From the cell containing the given text, extract its center point as [x, y] coordinate. 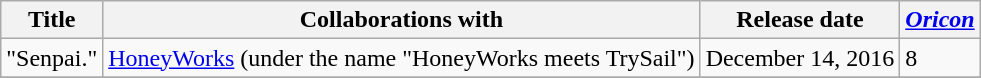
December 14, 2016 [800, 58]
"Senpai." [52, 58]
HoneyWorks (under the name "HoneyWorks meets TrySail") [402, 58]
Oricon [940, 20]
Release date [800, 20]
8 [940, 58]
Collaborations with [402, 20]
Title [52, 20]
